Pinpoint the cell where the given text exists, returning its (X, Y) midpoint coordinate. 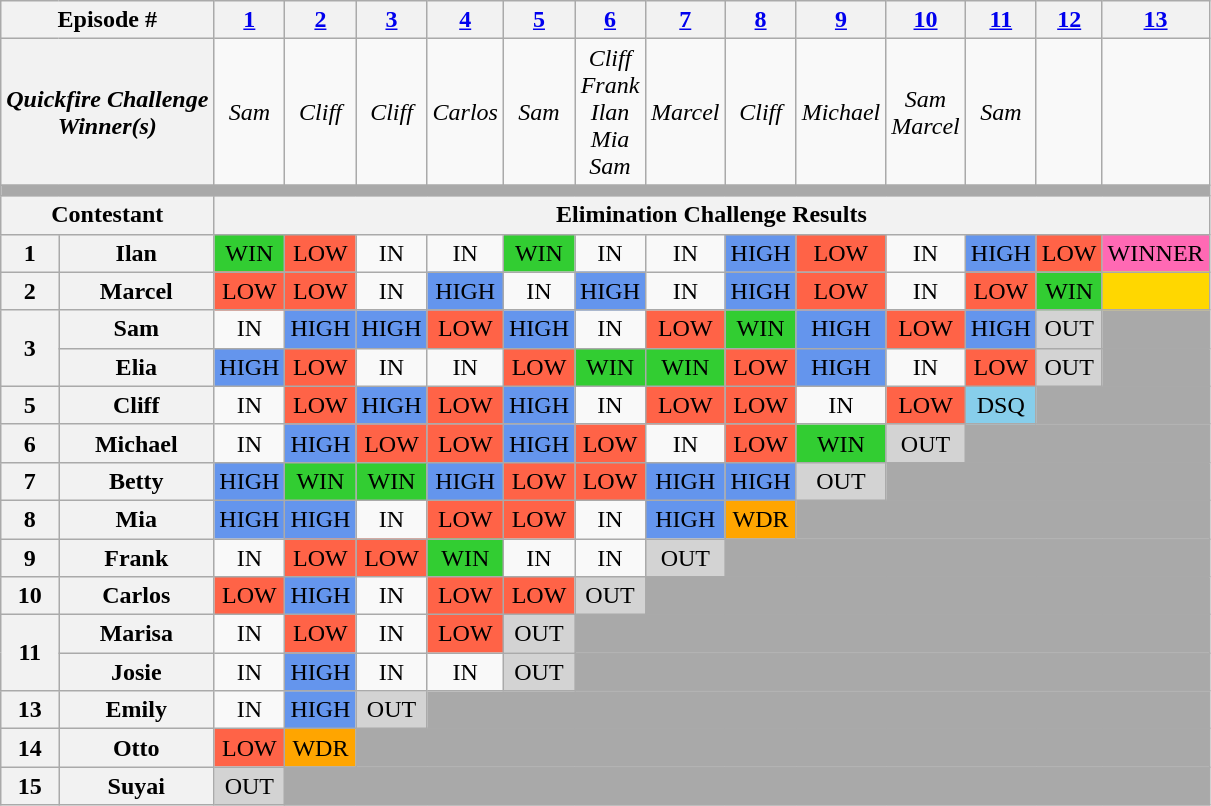
Frank (136, 557)
WINNER (1156, 253)
14 (30, 748)
Elia (136, 367)
Suyai (136, 786)
Marisa (136, 634)
DSQ (1000, 405)
Emily (136, 710)
Episode # (108, 20)
SamMarcel (926, 112)
15 (30, 786)
4 (465, 20)
Mia (136, 519)
Contestant (108, 215)
12 (1069, 20)
Ilan (136, 253)
Elimination Challenge Results (712, 215)
CliffFrankIlanMiaSam (610, 112)
Betty (136, 481)
Otto (136, 748)
Quickfire ChallengeWinner(s) (108, 112)
Josie (136, 672)
